Provide the (X, Y) coordinate of the cell's center where the given text is located.  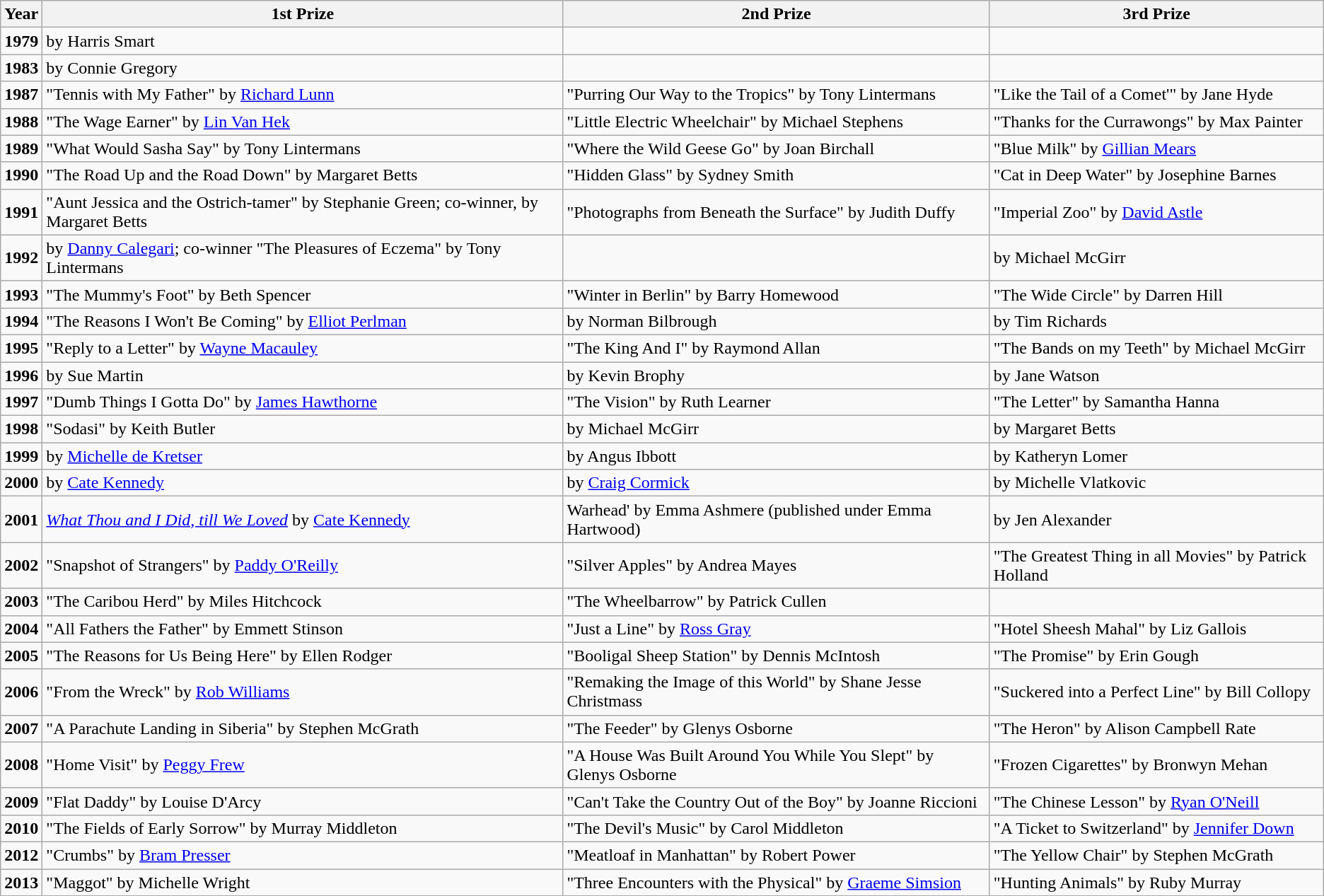
"Booligal Sheep Station" by Dennis McIntosh (777, 656)
1994 (21, 321)
"All Fathers the Father" by Emmett Stinson (303, 629)
"The Mummy's Foot" by Beth Spencer (303, 294)
"Like the Tail of a Comet'" by Jane Hyde (1156, 95)
"The Heron" by Alison Campbell Rate (1156, 728)
"The Vision" by Ruth Learner (777, 402)
"A Parachute Landing in Siberia" by Stephen McGrath (303, 728)
2013 (21, 882)
1999 (21, 456)
"Hidden Glass" by Sydney Smith (777, 175)
"Frozen Cigarettes" by Bronwyn Mehan (1156, 765)
by Tim Richards (1156, 321)
1997 (21, 402)
by Jane Watson (1156, 376)
2006 (21, 692)
"Crumbs" by Bram Presser (303, 855)
"Three Encounters with the Physical" by Graeme Simsion (777, 882)
"Aunt Jessica and the Ostrich-tamer" by Stephanie Green; co-winner, by Margaret Betts (303, 212)
"Where the Wild Geese Go" by Joan Birchall (777, 149)
"Sodasi" by Keith Butler (303, 429)
1987 (21, 95)
3rd Prize (1156, 14)
"The Caribou Herd" by Miles Hitchcock (303, 602)
"The Wide Circle" by Darren Hill (1156, 294)
by Sue Martin (303, 376)
"The Road Up and the Road Down" by Margaret Betts (303, 175)
2002 (21, 566)
by Margaret Betts (1156, 429)
"From the Wreck" by Rob Williams (303, 692)
"The Greatest Thing in all Movies" by Patrick Holland (1156, 566)
"Home Visit" by Peggy Frew (303, 765)
2007 (21, 728)
"Winter in Berlin" by Barry Homewood (777, 294)
2005 (21, 656)
2003 (21, 602)
Year (21, 14)
by Craig Cormick (777, 483)
"A House Was Built Around You While You Slept" by Glenys Osborne (777, 765)
by Norman Bilbrough (777, 321)
1990 (21, 175)
1st Prize (303, 14)
1993 (21, 294)
"The King And I" by Raymond Allan (777, 348)
1979 (21, 41)
by Angus Ibbott (777, 456)
"The Chinese Lesson" by Ryan O'Neill (1156, 801)
2008 (21, 765)
"The Yellow Chair" by Stephen McGrath (1156, 855)
by Michelle Vlatkovic (1156, 483)
"A Ticket to Switzerland" by Jennifer Down (1156, 828)
"Snapshot of Strangers" by Paddy O'Reilly (303, 566)
1988 (21, 122)
"The Wage Earner" by Lin Van Hek (303, 122)
1995 (21, 348)
"What Would Sasha Say" by Tony Lintermans (303, 149)
by Cate Kennedy (303, 483)
What Thou and I Did, till We Loved by Cate Kennedy (303, 519)
"The Fields of Early Sorrow" by Murray Middleton (303, 828)
"Suckered into a Perfect Line" by Bill Collopy (1156, 692)
1991 (21, 212)
"The Bands on my Teeth" by Michael McGirr (1156, 348)
Warhead' by Emma Ashmere (published under Emma Hartwood) (777, 519)
2000 (21, 483)
by Danny Calegari; co-winner "The Pleasures of Eczema" by Tony Lintermans (303, 257)
"Blue Milk" by Gillian Mears (1156, 149)
by Harris Smart (303, 41)
"Little Electric Wheelchair" by Michael Stephens (777, 122)
"The Promise" by Erin Gough (1156, 656)
"The Reasons for Us Being Here" by Ellen Rodger (303, 656)
1989 (21, 149)
"Photographs from Beneath the Surface" by Judith Duffy (777, 212)
1983 (21, 68)
"The Feeder" by Glenys Osborne (777, 728)
"Silver Apples" by Andrea Mayes (777, 566)
"Tennis with My Father" by Richard Lunn (303, 95)
by Michelle de Kretser (303, 456)
"Purring Our Way to the Tropics" by Tony Lintermans (777, 95)
"The Devil's Music" by Carol Middleton (777, 828)
"Meatloaf in Manhattan" by Robert Power (777, 855)
"Can't Take the Country Out of the Boy" by Joanne Riccioni (777, 801)
2009 (21, 801)
by Connie Gregory (303, 68)
"Remaking the Image of this World" by Shane Jesse Christmass (777, 692)
1996 (21, 376)
"Imperial Zoo" by David Astle (1156, 212)
"The Wheelbarrow" by Patrick Cullen (777, 602)
2012 (21, 855)
"Hunting Animals" by Ruby Murray (1156, 882)
"The Reasons I Won't Be Coming" by Elliot Perlman (303, 321)
"Cat in Deep Water" by Josephine Barnes (1156, 175)
1998 (21, 429)
by Jen Alexander (1156, 519)
"Dumb Things I Gotta Do" by James Hawthorne (303, 402)
"Reply to a Letter" by Wayne Macauley (303, 348)
"Flat Daddy" by Louise D'Arcy (303, 801)
"Maggot" by Michelle Wright (303, 882)
1992 (21, 257)
"Just a Line" by Ross Gray (777, 629)
by Katheryn Lomer (1156, 456)
"Thanks for the Currawongs" by Max Painter (1156, 122)
by Kevin Brophy (777, 376)
2010 (21, 828)
"The Letter" by Samantha Hanna (1156, 402)
2nd Prize (777, 14)
"Hotel Sheesh Mahal" by Liz Gallois (1156, 629)
2001 (21, 519)
2004 (21, 629)
